Pinpoint the cell where the given text exists, returning its [x, y] midpoint coordinate. 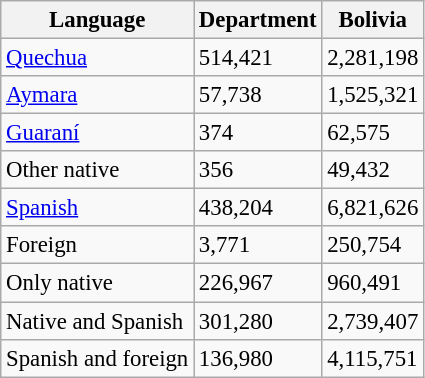
374 [258, 133]
250,754 [373, 245]
Bolivia [373, 20]
Language [98, 20]
226,967 [258, 283]
Guaraní [98, 133]
49,432 [373, 170]
136,980 [258, 358]
4,115,751 [373, 358]
2,281,198 [373, 58]
Only native [98, 283]
960,491 [373, 283]
Spanish and foreign [98, 358]
62,575 [373, 133]
6,821,626 [373, 208]
1,525,321 [373, 95]
356 [258, 170]
Aymara [98, 95]
Foreign [98, 245]
2,739,407 [373, 321]
Spanish [98, 208]
Department [258, 20]
3,771 [258, 245]
514,421 [258, 58]
Native and Spanish [98, 321]
301,280 [258, 321]
Quechua [98, 58]
Other native [98, 170]
438,204 [258, 208]
57,738 [258, 95]
